Pinpoint the cell where the given text exists, returning its (X, Y) midpoint coordinate. 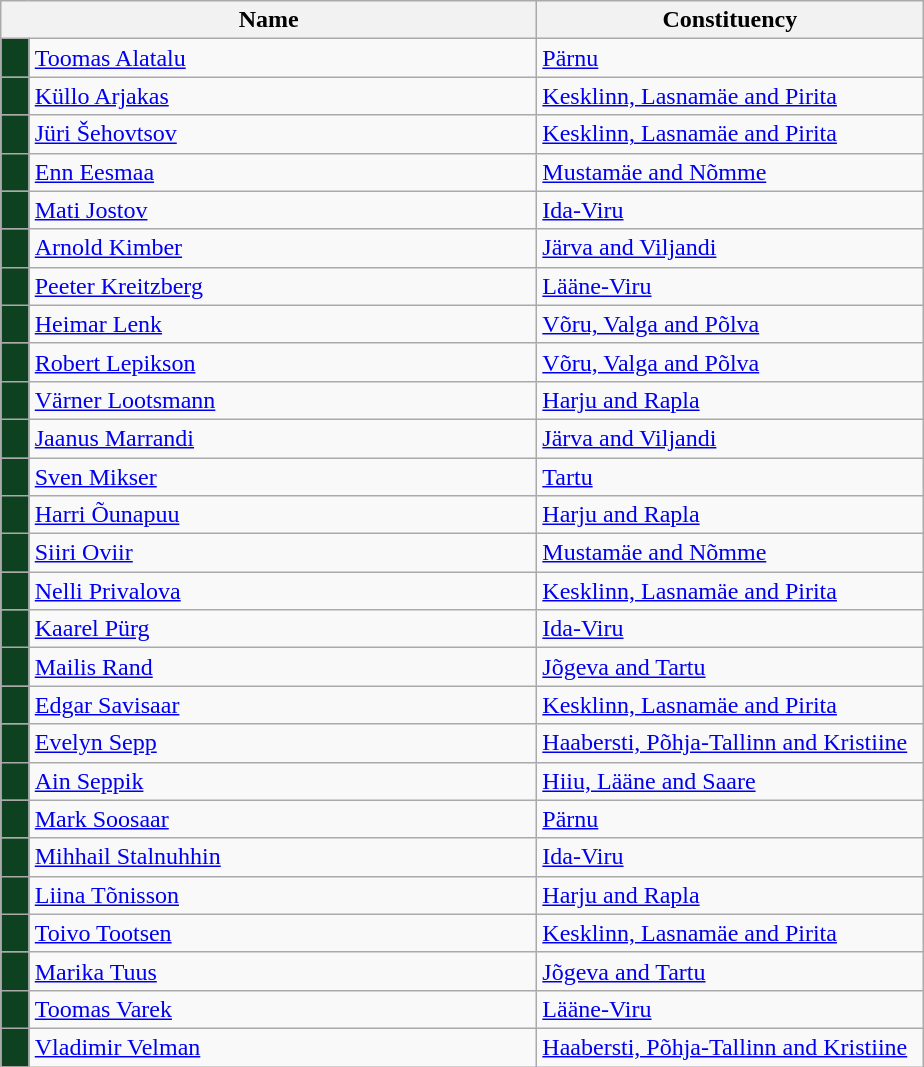
Nelli Privalova (283, 591)
Constituency (730, 20)
Hiiu, Lääne and Saare (730, 781)
Liina Tõnisson (283, 895)
Mihhail Stalnuhhin (283, 857)
Harri Õunapuu (283, 515)
Name (269, 20)
Marika Tuus (283, 971)
Peeter Kreitzberg (283, 286)
Mark Soosaar (283, 819)
Heimar Lenk (283, 324)
Mailis Rand (283, 667)
Jaanus Marrandi (283, 438)
Vladimir Velman (283, 1047)
Sven Mikser (283, 477)
Siiri Oviir (283, 553)
Edgar Savisaar (283, 705)
Toivo Tootsen (283, 933)
Ain Seppik (283, 781)
Jüri Šehovtsov (283, 134)
Mati Jostov (283, 210)
Toomas Varek (283, 1009)
Arnold Kimber (283, 248)
Toomas Alatalu (283, 58)
Värner Lootsmann (283, 400)
Evelyn Sepp (283, 743)
Enn Eesmaa (283, 172)
Kaarel Pürg (283, 629)
Robert Lepikson (283, 362)
Tartu (730, 477)
Küllo Arjakas (283, 96)
